Locate the cell with the specified text and output its (X, Y) center coordinate. 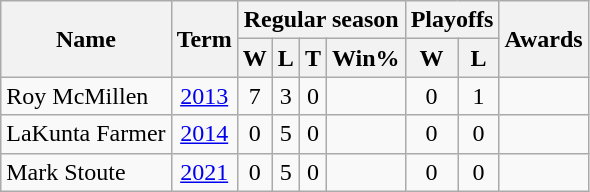
Roy McMillen (86, 96)
T (312, 58)
Win% (366, 58)
2013 (204, 96)
Regular season (321, 20)
Awards (544, 39)
2014 (204, 134)
3 (286, 96)
7 (254, 96)
2021 (204, 172)
Name (86, 39)
Mark Stoute (86, 172)
Term (204, 39)
LaKunta Farmer (86, 134)
1 (478, 96)
Playoffs (452, 20)
